Scan for the cell matching the given text and deliver its [x, y] coordinate at center. 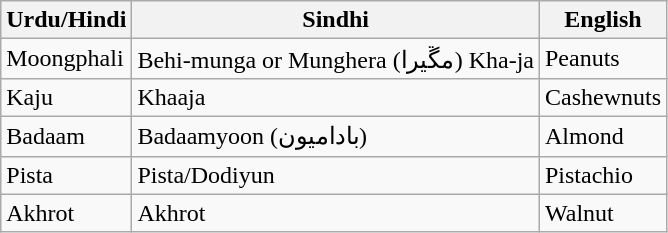
Khaaja [336, 97]
Urdu/Hindi [66, 20]
Pista/Dodiyun [336, 175]
Kaju [66, 97]
Walnut [602, 213]
Pistachio [602, 175]
Sindhi [336, 20]
Peanuts [602, 59]
English [602, 20]
Badaam [66, 136]
Badaamyoon (باداميون) [336, 136]
Moongphali [66, 59]
Cashewnuts [602, 97]
Almond [602, 136]
Behi-munga or Munghera (مڱيرا) Kha-ja [336, 59]
Pista [66, 175]
